Return the [x, y] coordinate for the center point of the cell that contains the specified text.  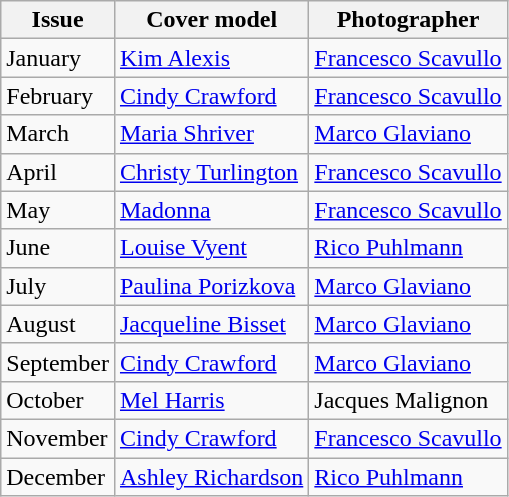
November [58, 438]
April [58, 172]
March [58, 134]
Jacques Malignon [408, 400]
Maria Shriver [211, 134]
February [58, 96]
Kim Alexis [211, 58]
Cover model [211, 20]
September [58, 362]
July [58, 286]
January [58, 58]
June [58, 248]
Christy Turlington [211, 172]
August [58, 324]
Madonna [211, 210]
May [58, 210]
October [58, 400]
Ashley Richardson [211, 477]
Photographer [408, 20]
Paulina Porizkova [211, 286]
Issue [58, 20]
Jacqueline Bisset [211, 324]
Louise Vyent [211, 248]
Mel Harris [211, 400]
December [58, 477]
